Capture the cell that displays the provided text and extract its (x, y) central coordinate. 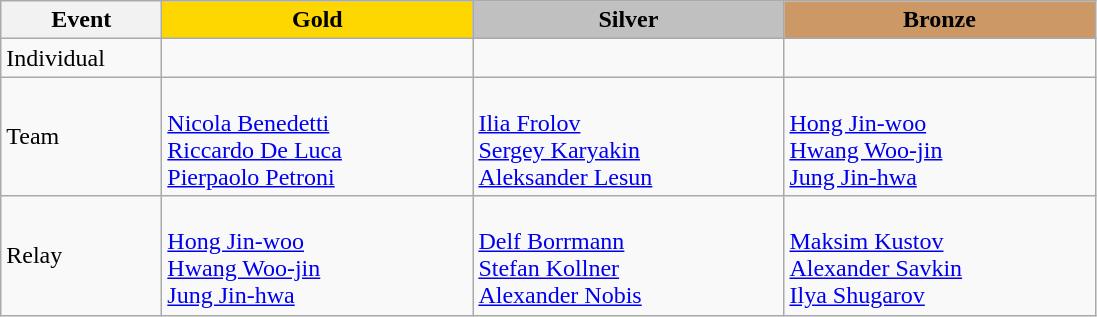
Delf BorrmannStefan KollnerAlexander Nobis (628, 256)
Bronze (940, 20)
Silver (628, 20)
Team (82, 136)
Nicola BenedettiRiccardo De LucaPierpaolo Petroni (318, 136)
Event (82, 20)
Relay (82, 256)
Gold (318, 20)
Individual (82, 58)
Maksim KustovAlexander SavkinIlya Shugarov (940, 256)
Ilia FrolovSergey KaryakinAleksander Lesun (628, 136)
